Output the [X, Y] coordinate of the center of the cell containing the given text.  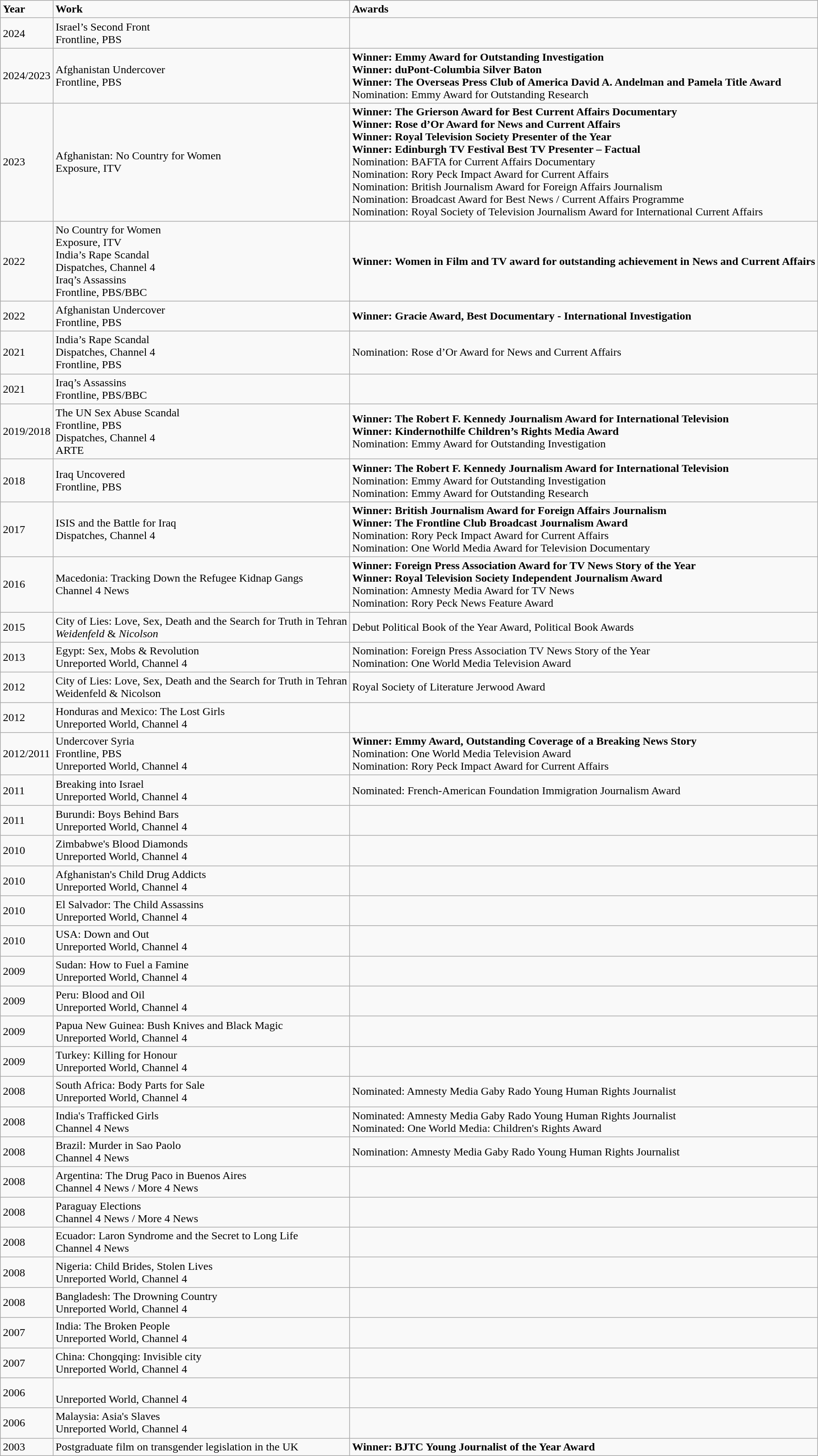
Winner: BJTC Young Journalist of the Year Award [583, 1447]
Iraq’s AssassinsFrontline, PBS/BBC [201, 389]
Peru: Blood and OilUnreported World, Channel 4 [201, 1001]
USA: Down and OutUnreported World, Channel 4 [201, 941]
Postgraduate film on transgender legislation in the UK [201, 1447]
Nomination: Amnesty Media Gaby Rado Young Human Rights Journalist [583, 1152]
Macedonia: Tracking Down the Refugee Kidnap GangsChannel 4 News [201, 584]
India: The Broken PeopleUnreported World, Channel 4 [201, 1333]
2018 [27, 480]
Paraguay ElectionsChannel 4 News / More 4 News [201, 1212]
2015 [27, 627]
Year [27, 9]
Nomination: Rose d’Or Award for News and Current Affairs [583, 352]
Work [201, 9]
2013 [27, 658]
ISIS and the Battle for IraqDispatches, Channel 4 [201, 529]
Winner: Gracie Award, Best Documentary - International Investigation [583, 316]
India's Trafficked GirlsChannel 4 News [201, 1122]
Burundi: Boys Behind BarsUnreported World, Channel 4 [201, 821]
Nomination: Foreign Press Association TV News Story of the YearNomination: One World Media Television Award [583, 658]
Nominated: Amnesty Media Gaby Rado Young Human Rights Journalist [583, 1091]
2003 [27, 1447]
Nominated: French-American Foundation Immigration Journalism Award [583, 790]
Nominated: Amnesty Media Gaby Rado Young Human Rights JournalistNominated: One World Media: Children's Rights Award [583, 1122]
Undercover SyriaFrontline, PBSUnreported World, Channel 4 [201, 754]
Iraq UncoveredFrontline, PBS [201, 480]
Honduras and Mexico: The Lost GirlsUnreported World, Channel 4 [201, 718]
Afghanistan's Child Drug AddictsUnreported World, Channel 4 [201, 881]
2024 [27, 33]
Papua New Guinea: Bush Knives and Black MagicUnreported World, Channel 4 [201, 1031]
Afghanistan: No Country for WomenExposure, ITV [201, 162]
El Salvador: The Child AssassinsUnreported World, Channel 4 [201, 910]
Ecuador: Laron Syndrome and the Secret to Long LifeChannel 4 News [201, 1242]
Bangladesh: The Drowning CountryUnreported World, Channel 4 [201, 1302]
Unreported World, Channel 4 [201, 1393]
China: Chongqing: Invisible cityUnreported World, Channel 4 [201, 1362]
Egypt: Sex, Mobs & RevolutionUnreported World, Channel 4 [201, 658]
2023 [27, 162]
Turkey: Killing for HonourUnreported World, Channel 4 [201, 1061]
2012/2011 [27, 754]
India’s Rape ScandalDispatches, Channel 4Frontline, PBS [201, 352]
Breaking into IsraelUnreported World, Channel 4 [201, 790]
South Africa: Body Parts for SaleUnreported World, Channel 4 [201, 1091]
The UN Sex Abuse ScandalFrontline, PBSDispatches, Channel 4ARTE [201, 432]
Brazil: Murder in Sao PaoloChannel 4 News [201, 1152]
Royal Society of Literature Jerwood Award [583, 687]
Israel’s Second FrontFrontline, PBS [201, 33]
2019/2018 [27, 432]
Sudan: How to Fuel a FamineUnreported World, Channel 4 [201, 971]
Argentina: The Drug Paco in Buenos AiresChannel 4 News / More 4 News [201, 1182]
2024/2023 [27, 76]
Nigeria: Child Brides, Stolen LivesUnreported World, Channel 4 [201, 1273]
2017 [27, 529]
Zimbabwe's Blood DiamondsUnreported World, Channel 4 [201, 850]
Malaysia: Asia's SlavesUnreported World, Channel 4 [201, 1423]
Awards [583, 9]
No Country for WomenExposure, ITVIndia’s Rape ScandalDispatches, Channel 4Iraq’s AssassinsFrontline, PBS/BBC [201, 261]
Winner: Women in Film and TV award for outstanding achievement in News and Current Affairs [583, 261]
2016 [27, 584]
Debut Political Book of the Year Award, Political Book Awards [583, 627]
